Locate the cell with the specified text and output its [x, y] center coordinate. 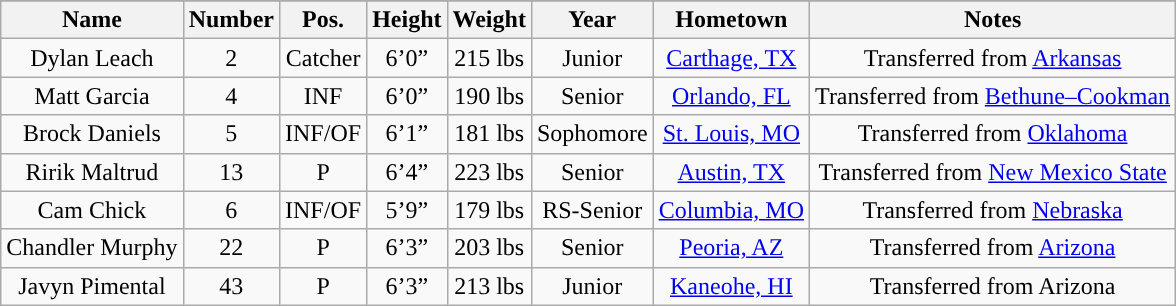
215 lbs [489, 58]
13 [231, 172]
Carthage, TX [731, 58]
Transferred from Bethune–Cookman [993, 96]
Number [231, 20]
Year [592, 20]
Orlando, FL [731, 96]
Notes [993, 20]
Transferred from New Mexico State [993, 172]
Peoria, AZ [731, 248]
Sophomore [592, 134]
Name [92, 20]
Brock Daniels [92, 134]
Javyn Pimental [92, 286]
5 [231, 134]
St. Louis, MO [731, 134]
179 lbs [489, 210]
203 lbs [489, 248]
Matt Garcia [92, 96]
Chandler Murphy [92, 248]
213 lbs [489, 286]
Kaneohe, HI [731, 286]
Ririk Maltrud [92, 172]
2 [231, 58]
223 lbs [489, 172]
43 [231, 286]
INF [324, 96]
6 [231, 210]
190 lbs [489, 96]
Pos. [324, 20]
Austin, TX [731, 172]
Catcher [324, 58]
Transferred from Arkansas [993, 58]
Transferred from Oklahoma [993, 134]
6’1” [407, 134]
Transferred from Nebraska [993, 210]
181 lbs [489, 134]
Weight [489, 20]
Hometown [731, 20]
Height [407, 20]
RS-Senior [592, 210]
Cam Chick [92, 210]
Columbia, MO [731, 210]
Dylan Leach [92, 58]
22 [231, 248]
4 [231, 96]
6’4” [407, 172]
5’9” [407, 210]
